Find where the given text appears and provide that cell's center as (x, y) coordinate. 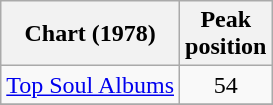
Top Soul Albums (90, 85)
Chart (1978) (90, 34)
Peakposition (226, 34)
54 (226, 85)
